For the text-containing cell, return its midpoint in [X, Y] coordinate format. 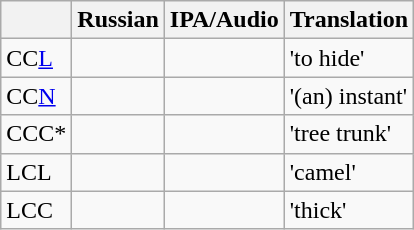
CCL [36, 58]
LCL [36, 172]
'camel' [348, 172]
LCC [36, 210]
IPA/Audio [224, 20]
Translation [348, 20]
Russian [118, 20]
'tree trunk' [348, 134]
'(an) instant' [348, 96]
'to hide' [348, 58]
CCC* [36, 134]
CCN [36, 96]
'thick' [348, 210]
